Locate the cell with the specified text and output its (X, Y) center coordinate. 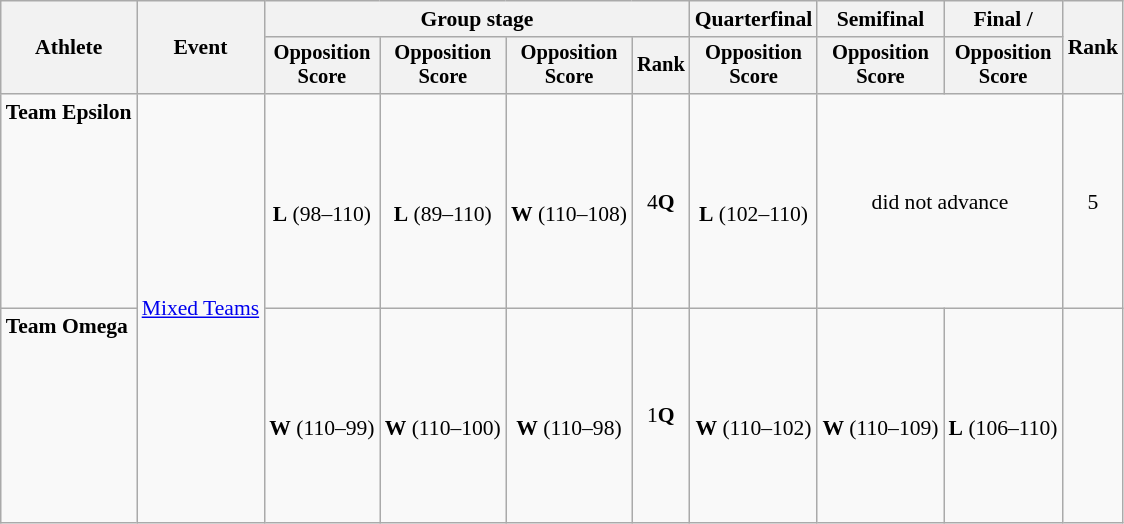
Final / (1004, 19)
Team Omega (69, 416)
Team Epsilon (69, 201)
1Q (661, 416)
Quarterfinal (754, 19)
W (110–108) (569, 201)
Semifinal (880, 19)
W (110–99) (322, 416)
L (89–110) (443, 201)
L (98–110) (322, 201)
4Q (661, 201)
W (110–100) (443, 416)
Athlete (69, 48)
5 (1094, 201)
W (110–109) (880, 416)
W (110–98) (569, 416)
did not advance (940, 201)
Group stage (477, 19)
L (102–110) (754, 201)
Event (201, 48)
W (110–102) (754, 416)
Mixed Teams (201, 308)
L (106–110) (1004, 416)
